Return (x, y) of the center of cell containing provided text 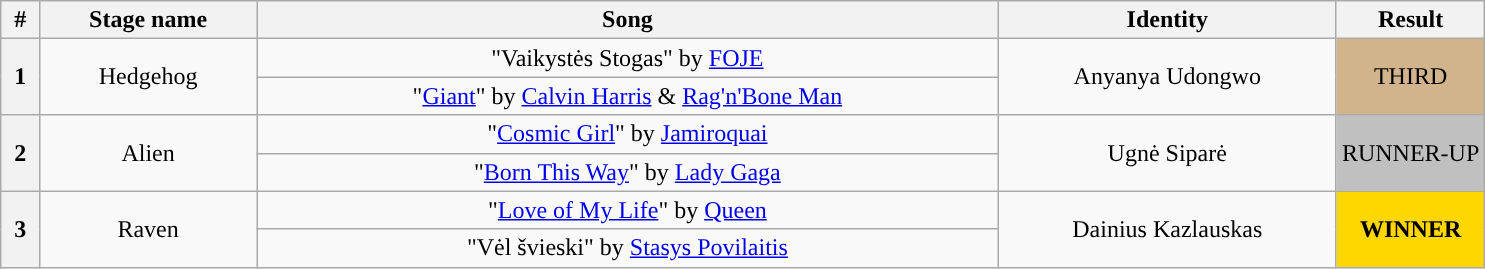
RUNNER-UP (1410, 153)
Result (1410, 20)
"Vėl švieski" by Stasys Povilaitis (628, 248)
Dainius Kazlauskas (1167, 229)
Stage name (148, 20)
"Born This Way" by Lady Gaga (628, 172)
3 (20, 229)
Identity (1167, 20)
"Love of My Life" by Queen (628, 210)
"Vaikystės Stogas" by FOJE (628, 58)
Song (628, 20)
2 (20, 153)
1 (20, 77)
Alien (148, 153)
Anyanya Udongwo (1167, 77)
Raven (148, 229)
Ugnė Siparė (1167, 153)
"Giant" by Calvin Harris & Rag'n'Bone Man (628, 96)
Hedgehog (148, 77)
WINNER (1410, 229)
THIRD (1410, 77)
"Cosmic Girl" by Jamiroquai (628, 134)
# (20, 20)
